Capture the cell that displays the provided text and extract its [X, Y] central coordinate. 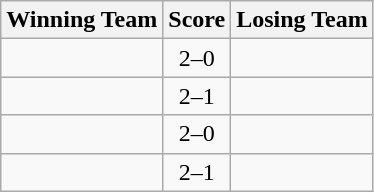
Winning Team [82, 20]
Losing Team [302, 20]
Score [197, 20]
